Output the (X, Y) coordinate of the center of the cell containing the given text.  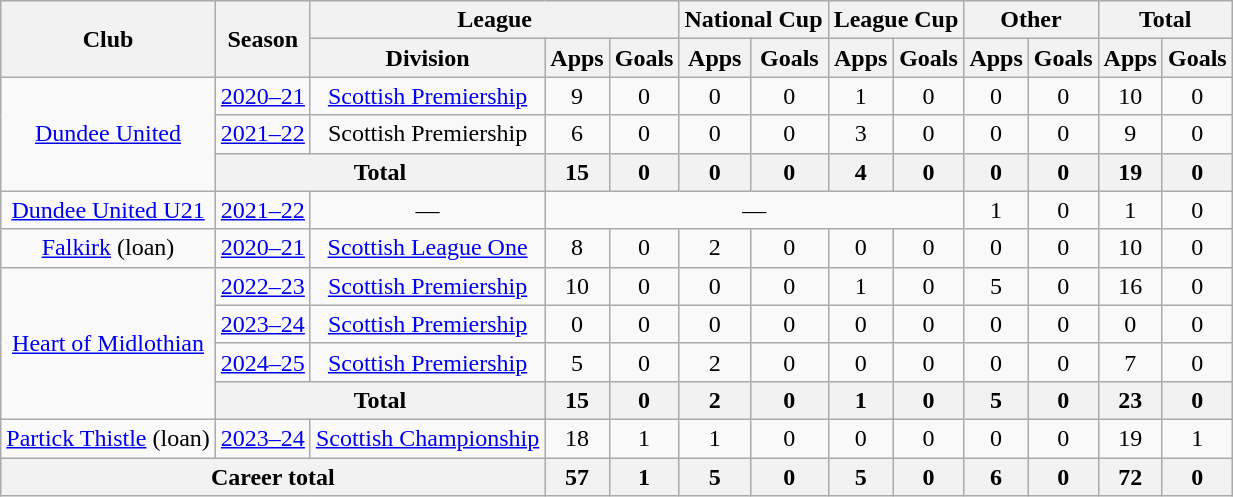
7 (1130, 362)
16 (1130, 286)
18 (577, 438)
Falkirk (loan) (108, 248)
Partick Thistle (loan) (108, 438)
League (494, 20)
2024–25 (262, 362)
Heart of Midlothian (108, 343)
Dundee United U21 (108, 210)
3 (860, 134)
8 (577, 248)
Other (1031, 20)
National Cup (754, 20)
Dundee United (108, 134)
Career total (273, 477)
57 (577, 477)
Scottish Championship (427, 438)
23 (1130, 400)
2022–23 (262, 286)
Season (262, 39)
Club (108, 39)
4 (860, 172)
Scottish League One (427, 248)
72 (1130, 477)
Division (427, 58)
League Cup (896, 20)
